Identify which cell holds the provided text, then report its (X, Y) central coordinate. 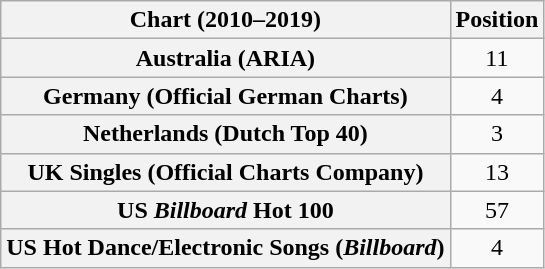
Chart (2010–2019) (226, 20)
Netherlands (Dutch Top 40) (226, 134)
US Hot Dance/Electronic Songs (Billboard) (226, 248)
Position (497, 20)
57 (497, 210)
UK Singles (Official Charts Company) (226, 172)
Australia (ARIA) (226, 58)
US Billboard Hot 100 (226, 210)
Germany (Official German Charts) (226, 96)
11 (497, 58)
3 (497, 134)
13 (497, 172)
